Capture the cell that displays the provided text and extract its (x, y) central coordinate. 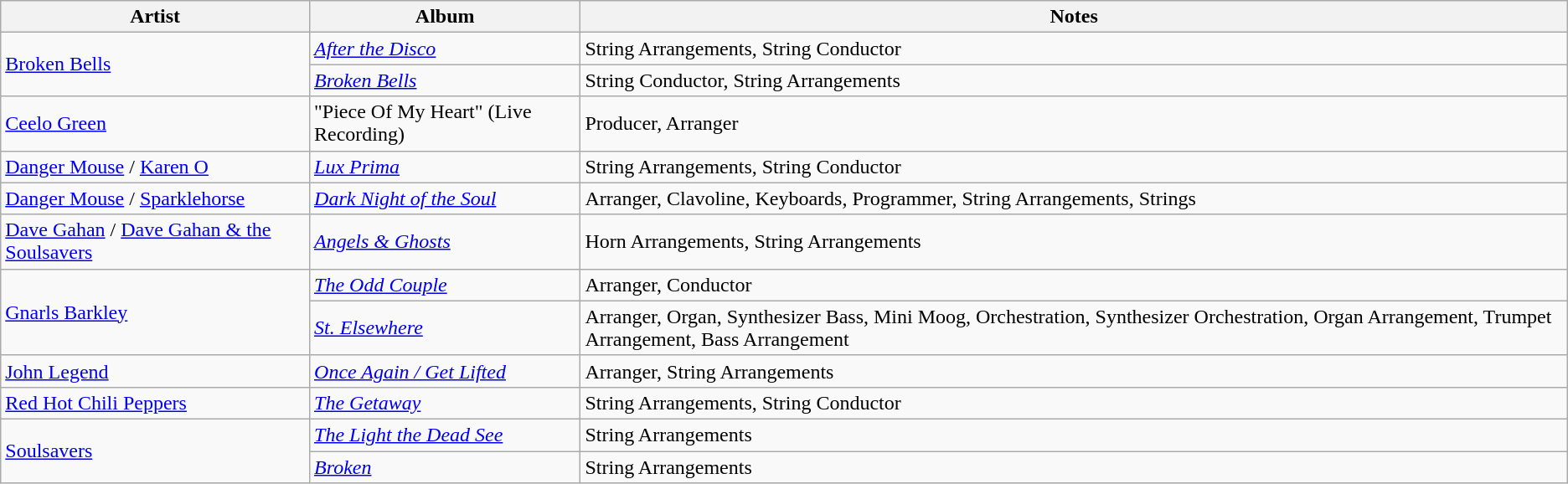
Danger Mouse / Sparklehorse (156, 198)
Arranger, Conductor (1074, 285)
Horn Arrangements, String Arrangements (1074, 241)
Dave Gahan / Dave Gahan & the Soulsavers (156, 241)
Album (446, 17)
Gnarls Barkley (156, 312)
Artist (156, 17)
Notes (1074, 17)
String Conductor, String Arrangements (1074, 80)
The Odd Couple (446, 285)
The Light the Dead See (446, 435)
John Legend (156, 371)
Dark Night of the Soul (446, 198)
Lux Prima (446, 167)
Red Hot Chili Peppers (156, 403)
Arranger, Organ, Synthesizer Bass, Mini Moog, Orchestration, Synthesizer Orchestration, Organ Arrangement, Trumpet Arrangement, Bass Arrangement (1074, 328)
Broken (446, 466)
Danger Mouse / Karen O (156, 167)
Producer, Arranger (1074, 124)
Soulsavers (156, 451)
"Piece Of My Heart" (Live Recording) (446, 124)
Arranger, Clavoline, Keyboards, Programmer, String Arrangements, Strings (1074, 198)
After the Disco (446, 49)
Angels & Ghosts (446, 241)
St. Elsewhere (446, 328)
Ceelo Green (156, 124)
Arranger, String Arrangements (1074, 371)
Once Again / Get Lifted (446, 371)
The Getaway (446, 403)
